Return [x, y] of the center of cell containing provided text 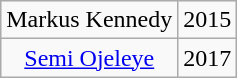
Markus Kennedy [90, 20]
2017 [208, 58]
2015 [208, 20]
Semi Ojeleye [90, 58]
